Determine the [X, Y] coordinate at the center of the cell enclosing the given text.  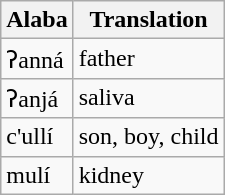
ʔanjá [37, 98]
son, boy, child [148, 137]
Alaba [37, 20]
saliva [148, 98]
Translation [148, 20]
kidney [148, 175]
father [148, 59]
ʔanná [37, 59]
mulí [37, 175]
c'ullí [37, 137]
